Return the (x, y) coordinate for the center point of the cell that contains the specified text.  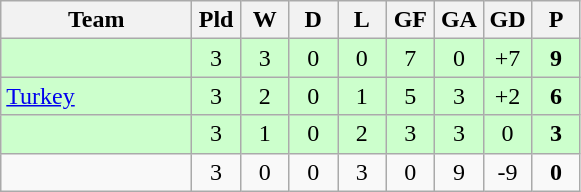
5 (410, 96)
6 (556, 96)
GD (508, 20)
D (314, 20)
7 (410, 58)
L (362, 20)
GA (460, 20)
Pld (216, 20)
Team (96, 20)
+2 (508, 96)
+7 (508, 58)
W (264, 20)
GF (410, 20)
Turkey (96, 96)
-9 (508, 172)
P (556, 20)
